Pinpoint the cell where the given text exists, returning its (X, Y) midpoint coordinate. 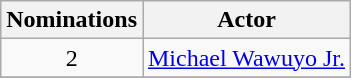
Actor (246, 20)
Michael Wawuyo Jr. (246, 58)
2 (72, 58)
Nominations (72, 20)
